Identify which cell holds the provided text, then report its [X, Y] central coordinate. 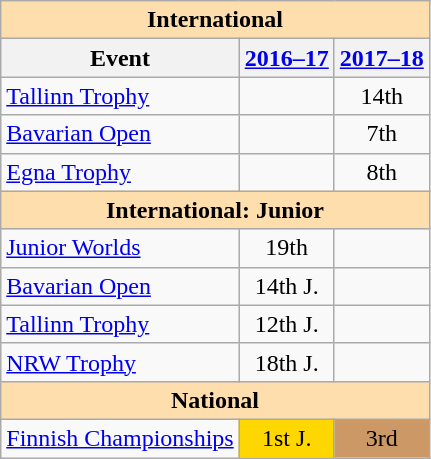
International [216, 20]
1st J. [286, 438]
2016–17 [286, 58]
19th [286, 248]
Junior Worlds [120, 248]
14th J. [286, 286]
18th J. [286, 362]
Egna Trophy [120, 172]
NRW Trophy [120, 362]
Finnish Championships [120, 438]
14th [382, 96]
Event [120, 58]
12th J. [286, 324]
International: Junior [216, 210]
7th [382, 134]
2017–18 [382, 58]
8th [382, 172]
National [216, 400]
3rd [382, 438]
